Find where the given text appears and provide that cell's center as (x, y) coordinate. 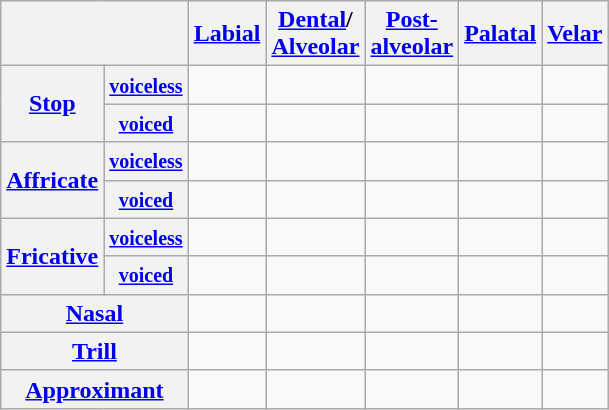
Stop (52, 104)
Nasal (94, 313)
Approximant (94, 389)
Affricate (52, 180)
Trill (94, 351)
Palatal (500, 34)
Labial (227, 34)
Post-alveolar (412, 34)
Velar (575, 34)
Dental/Alveolar (316, 34)
Fricative (52, 256)
